Return (X, Y) of the center of cell containing provided text 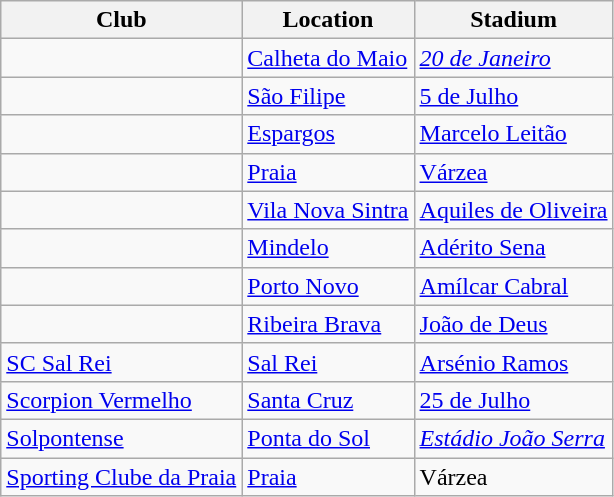
João de Deus (514, 324)
Adérito Sena (514, 248)
Stadium (514, 20)
São Filipe (328, 96)
25 de Julho (514, 400)
20 de Janeiro (514, 58)
Porto Novo (328, 286)
Location (328, 20)
Ponta do Sol (328, 438)
Santa Cruz (328, 400)
Amílcar Cabral (514, 286)
Arsénio Ramos (514, 362)
Calheta do Maio (328, 58)
Sal Rei (328, 362)
Estádio João Serra (514, 438)
Scorpion Vermelho (122, 400)
Mindelo (328, 248)
Solpontense (122, 438)
Vila Nova Sintra (328, 210)
Aquiles de Oliveira (514, 210)
Marcelo Leitão (514, 134)
Espargos (328, 134)
Ribeira Brava (328, 324)
5 de Julho (514, 96)
Club (122, 20)
SC Sal Rei (122, 362)
Sporting Clube da Praia (122, 477)
